Return the [x, y] coordinate for the center point of the cell that contains the specified text.  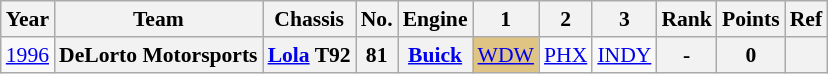
1 [506, 19]
Chassis [310, 19]
1996 [28, 55]
Rank [686, 19]
0 [751, 55]
No. [377, 19]
WDW [506, 55]
- [686, 55]
2 [566, 19]
DeLorto Motorsports [158, 55]
Team [158, 19]
3 [624, 19]
81 [377, 55]
Lola T92 [310, 55]
INDY [624, 55]
PHX [566, 55]
Engine [436, 19]
Year [28, 19]
Ref [806, 19]
Points [751, 19]
Buick [436, 55]
